Search for the cell housing the specified text and yield its (x, y) center coordinate. 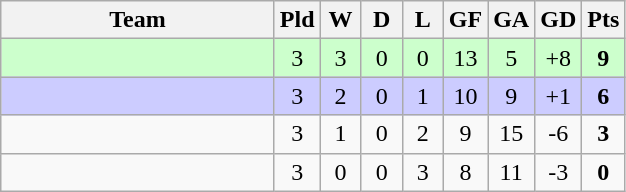
Team (138, 20)
+8 (558, 58)
D (382, 20)
5 (512, 58)
Pts (604, 20)
-3 (558, 172)
+1 (558, 96)
-6 (558, 134)
6 (604, 96)
8 (465, 172)
13 (465, 58)
GA (512, 20)
15 (512, 134)
GD (558, 20)
L (422, 20)
11 (512, 172)
10 (465, 96)
W (340, 20)
GF (465, 20)
Pld (297, 20)
